Find where the given text appears and provide that cell's center as (x, y) coordinate. 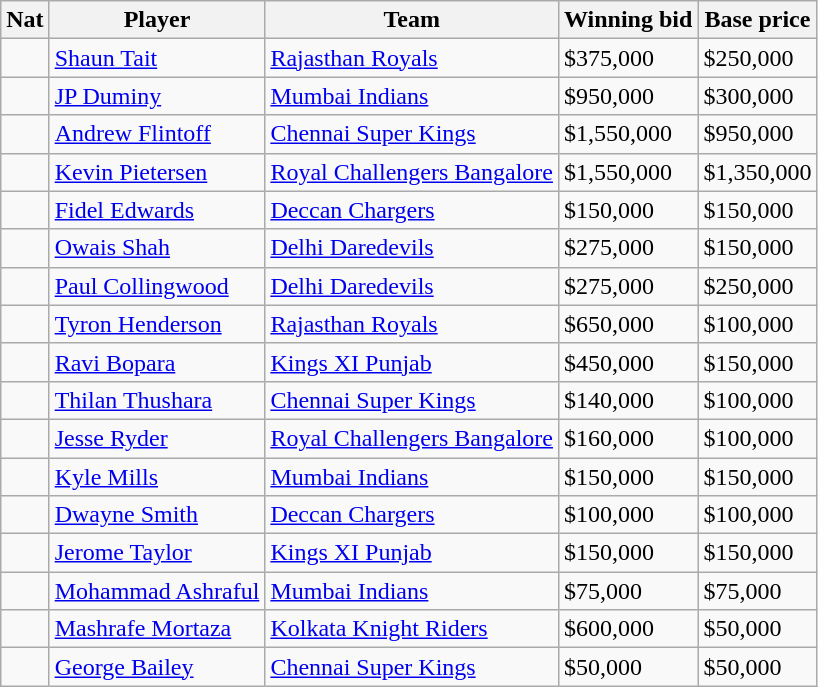
Jerome Taylor (157, 553)
Fidel Edwards (157, 210)
$160,000 (628, 438)
Kevin Pietersen (157, 172)
Mashrafe Mortaza (157, 629)
Base price (758, 20)
Thilan Thushara (157, 400)
$375,000 (628, 58)
Jesse Ryder (157, 438)
$450,000 (628, 362)
$300,000 (758, 96)
$600,000 (628, 629)
$650,000 (628, 324)
Shaun Tait (157, 58)
Owais Shah (157, 248)
Kolkata Knight Riders (412, 629)
$1,350,000 (758, 172)
Dwayne Smith (157, 515)
JP Duminy (157, 96)
Tyron Henderson (157, 324)
Andrew Flintoff (157, 134)
George Bailey (157, 667)
Player (157, 20)
Mohammad Ashraful (157, 591)
Nat (25, 20)
Paul Collingwood (157, 286)
Kyle Mills (157, 477)
Ravi Bopara (157, 362)
$140,000 (628, 400)
Team (412, 20)
Winning bid (628, 20)
